Capture the cell that displays the provided text and extract its [x, y] central coordinate. 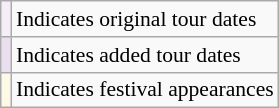
Indicates festival appearances [145, 90]
Indicates original tour dates [145, 19]
Indicates added tour dates [145, 55]
